Extract the [x, y] coordinate from the center of the cell holding the provided text.  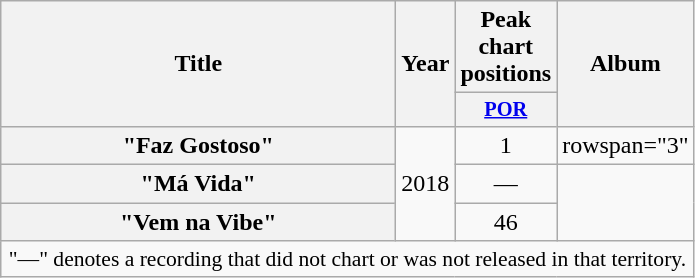
1 [506, 145]
"—" denotes a recording that did not chart or was not released in that territory. [348, 259]
— [506, 184]
Peak chart positions [506, 47]
"Faz Gostoso" [198, 145]
Year [426, 64]
rowspan="3" [626, 145]
Album [626, 64]
"Má Vida" [198, 184]
Title [198, 64]
POR [506, 110]
2018 [426, 183]
46 [506, 222]
"Vem na Vibe" [198, 222]
